Detect which cell encompasses the target text, then output its [x, y] center coordinate. 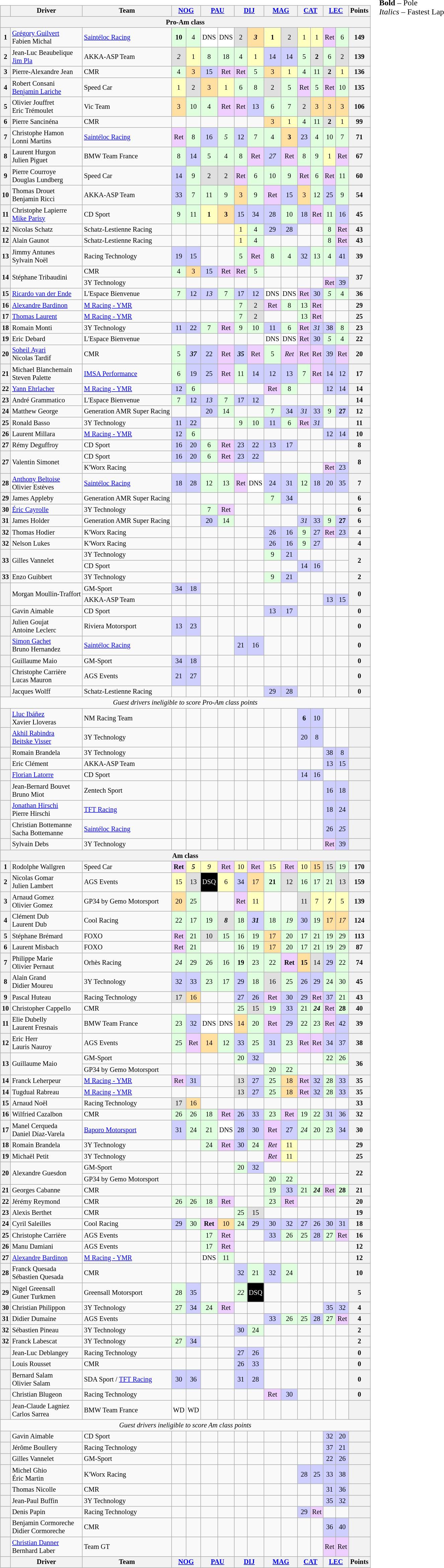
Jacques Wolff [46, 692]
Guest drivers ineligible to score Am class points [185, 1425]
Soheil Ayari Nicolas Tardif [46, 355]
Christian Philippon [46, 1308]
Jean-Luc Deblangey [46, 1353]
Zentech Sport [127, 790]
Christophe Carrière [46, 1235]
Am class [185, 856]
136 [359, 72]
NM Racing Team [127, 718]
TFT Racing [127, 810]
Olivier Jouffret Eric Trémoulet [46, 107]
Pro-Am class [185, 22]
Yann Ehrlacher [46, 389]
99 [359, 122]
Rémy Deguffroy [46, 445]
Thomas Drouet Benjamin Ricci [46, 195]
Pierre Courroye Douglas Lundberg [46, 176]
Anthony Beltoise Olivier Estèves [46, 483]
Jérémy Reymond [46, 1201]
Ricardo van der Ende [46, 294]
SDA Sport / TFT Racing [127, 1380]
124 [359, 921]
Orhès Racing [127, 963]
Arnaud Noël [46, 1103]
Stéphane Brémard [46, 936]
Julien Goujat Antoine Leclerc [46, 626]
Valentin Simonet [46, 462]
Alain Gaunot [46, 241]
Team GT [127, 1547]
Simon Gachet Bruno Hernandez [46, 646]
Christophe Hamon Lonni Martins [46, 137]
James Appleby [46, 498]
Grégory Guilvert Fabien Michal [46, 37]
Nelson Lukes [46, 544]
Jean-Bernard Bouvet Bruno Miot [46, 790]
Christian Danner Bernhard Laber [46, 1547]
Éric Cayrolle [46, 510]
Bernard Salam Olivier Salam [46, 1380]
Christian Bottemanne Sacha Bottemanne [46, 829]
Laurent Millara [46, 434]
71 [359, 137]
Denis Papin [46, 1512]
Florian Latorre [46, 775]
Philippe Marie Olivier Pernaut [46, 963]
Stéphane Tribaudini [46, 277]
Michel Ghio Éric Martin [46, 1474]
Riviera Motorsport [127, 626]
Eric Debard [46, 339]
Pascal Huteau [46, 997]
Jérôme Boullery [46, 1448]
Rodolphe Wallgren [46, 867]
87 [359, 947]
Clément Dub Laurent Dub [46, 921]
Nigel Greensall Guner Turkmen [46, 1292]
Lluc Ibáñez Xavier Lloveras [46, 718]
159 [359, 882]
42 [342, 1024]
Didier Dumaine [46, 1319]
Akhil Rabindra Beitske Visser [46, 737]
Jean-Luc Beaubelique Jim Pla [46, 57]
Pierre Sancinéna [46, 122]
Louis Rousset [46, 1364]
Georges Cabanne [46, 1190]
Greensall Motorsport [127, 1292]
Romain Monti [46, 328]
Jonathan Hirschi Pierre Hirschi [46, 810]
Benjamin Cormoreche Didier Cormoreche [46, 1527]
149 [359, 37]
Nicolas Gomar Julien Lambert [46, 882]
41 [342, 256]
Laurent Hurgon Julien Piguet [46, 157]
Jimmy Antunes Sylvain Noël [46, 256]
Christopher Cappello [46, 1009]
Thomas Nicolle [46, 1490]
Christian Blugeon [46, 1395]
Franck Leherpeur [46, 1081]
Michaël Petit [46, 1157]
Eric Clément [46, 764]
Alexandre Guesdon [46, 1173]
Sylvain Debs [46, 844]
67 [359, 157]
Wilfried Cazalbon [46, 1115]
Elie Dubelly Laurent Fresnais [46, 1024]
IMSA Performance [127, 374]
170 [359, 867]
Vic Team [127, 107]
54 [359, 195]
Arnaud Gomez Olivier Gomez [46, 901]
André Grammatico [46, 400]
Franck Quesada Sébastien Quesada [46, 1273]
Jean-Paul Buffin [46, 1501]
Laurent Misbach [46, 947]
Ronald Basso [46, 423]
Manu Damiani [46, 1247]
Morgan Moullin-Traffort [46, 594]
Eric Herr Lauris Nauroy [46, 1043]
135 [359, 87]
Nicolas Schatz [46, 230]
Sébastien Pineau [46, 1330]
Jean-Claude Lagniez Carlos Sarrea [46, 1410]
74 [359, 963]
Guest drivers ineligible to score Pro-Am class points [185, 703]
Enzo Guibbert [46, 577]
Pierre-Alexandre Jean [46, 72]
Alain Grand Didier Moureu [46, 982]
60 [359, 176]
Thomas Hodier [46, 532]
Christophe Lapierre Mike Parisy [46, 215]
113 [359, 936]
Alexis Berthet [46, 1213]
Robert Consani Benjamin Lariche [46, 87]
Tugdual Rabreau [46, 1092]
Matthew George [46, 411]
Baporo Motorsport [127, 1130]
106 [359, 107]
Cyril Saleilles [46, 1224]
Christophe Carrière Lucas Mauron [46, 676]
Franck Labescat [46, 1342]
Manel Cerqueda Daniel Díaz-Varela [46, 1130]
Thomas Laurent [46, 317]
Michael Blanchemain Steven Palette [46, 374]
James Holder [46, 521]
